Pinpoint the cell where the given text exists, returning its (x, y) midpoint coordinate. 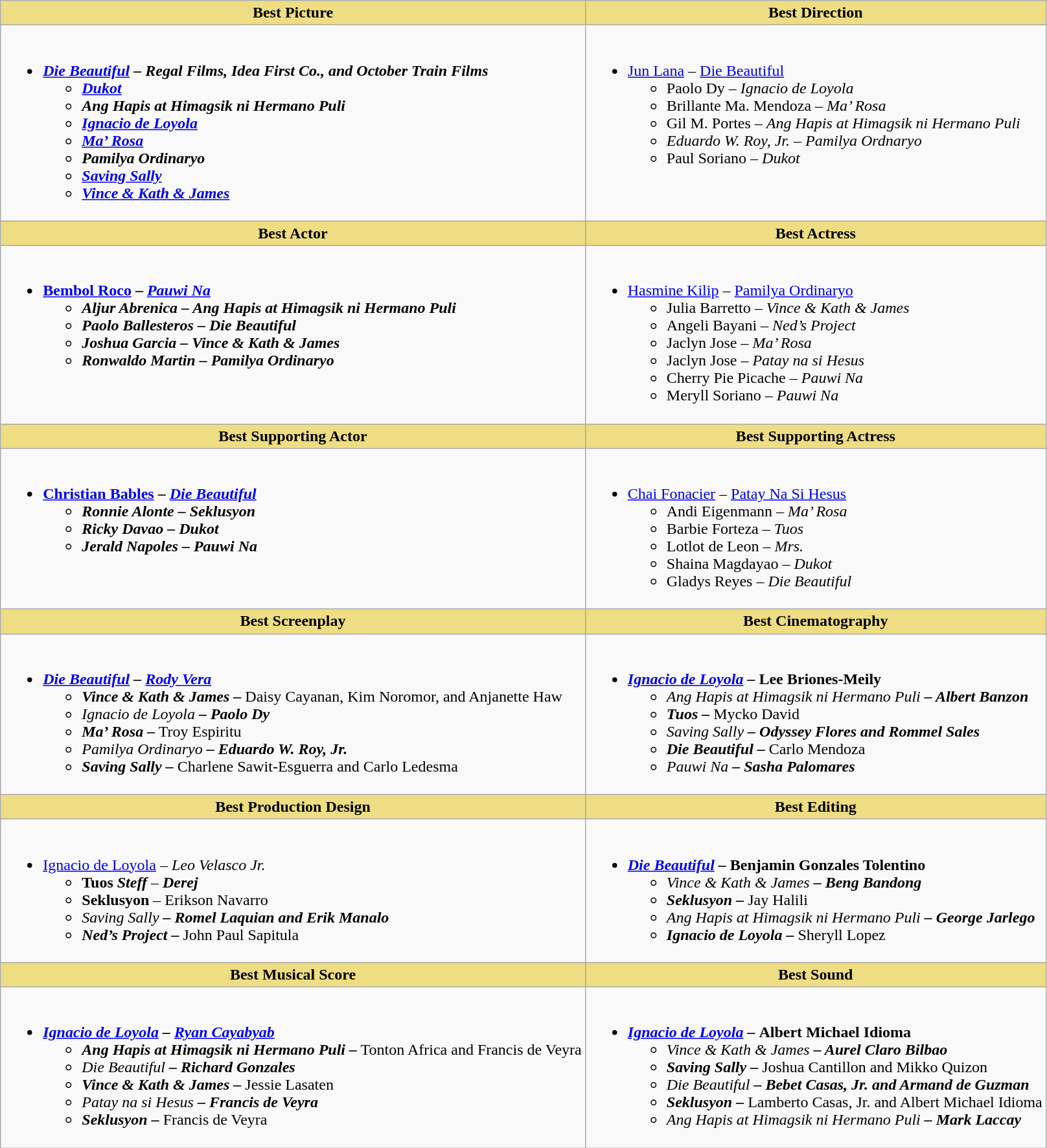
Best Direction (815, 13)
Best Picture (293, 13)
Best Sound (815, 974)
Best Actress (815, 233)
Best Actor (293, 233)
Best Production Design (293, 807)
Christian Bables – Die BeautifulRonnie Alonte – SeklusyonRicky Davao – DukotJerald Napoles – Pauwi Na (293, 529)
Best Editing (815, 807)
Best Cinematography (815, 621)
Best Supporting Actor (293, 436)
Best Screenplay (293, 621)
Best Musical Score (293, 974)
Best Supporting Actress (815, 436)
